Return (x, y) of the center of cell containing provided text 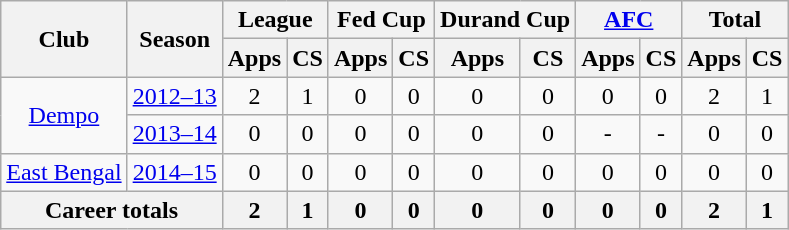
AFC (629, 20)
2014–15 (174, 172)
Season (174, 39)
Dempo (64, 115)
Fed Cup (381, 20)
Total (735, 20)
Career totals (112, 210)
League (275, 20)
Durand Cup (506, 20)
Club (64, 39)
East Bengal (64, 172)
2013–14 (174, 134)
2012–13 (174, 96)
